Detect which cell encompasses the target text, then output its [X, Y] center coordinate. 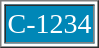
C-1234 [49, 24]
